From the cell containing the given text, extract its center point as (x, y) coordinate. 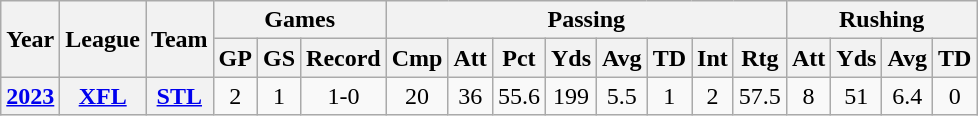
199 (570, 96)
0 (954, 96)
GS (278, 58)
20 (417, 96)
5.5 (622, 96)
League (103, 39)
Games (300, 20)
36 (470, 96)
Year (30, 39)
STL (180, 96)
6.4 (908, 96)
Cmp (417, 58)
55.6 (518, 96)
51 (856, 96)
Record (344, 58)
1-0 (344, 96)
Team (180, 39)
8 (808, 96)
2023 (30, 96)
Rtg (760, 58)
57.5 (760, 96)
XFL (103, 96)
Rushing (882, 20)
Passing (586, 20)
Pct (518, 58)
GP (235, 58)
Int (713, 58)
